Scan for the cell matching the given text and deliver its (x, y) coordinate at center. 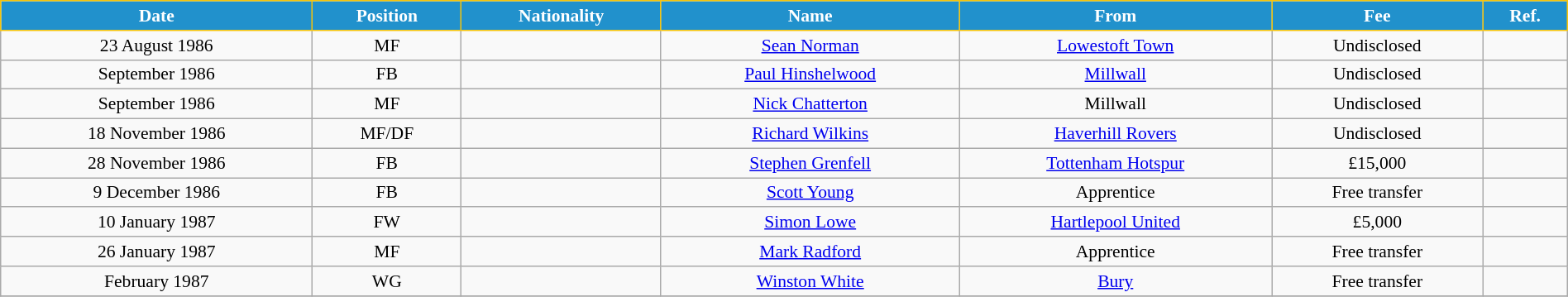
February 1987 (157, 281)
Bury (1116, 281)
18 November 1986 (157, 134)
Mark Radford (810, 251)
Sean Norman (810, 46)
28 November 1986 (157, 163)
Winston White (810, 281)
MF/DF (387, 134)
Nationality (562, 16)
FW (387, 223)
Simon Lowe (810, 223)
Fee (1378, 16)
Tottenham Hotspur (1116, 163)
Scott Young (810, 193)
Name (810, 16)
Paul Hinshelwood (810, 74)
WG (387, 281)
Lowestoft Town (1116, 46)
Stephen Grenfell (810, 163)
Hartlepool United (1116, 223)
Ref. (1525, 16)
10 January 1987 (157, 223)
23 August 1986 (157, 46)
Haverhill Rovers (1116, 134)
From (1116, 16)
Date (157, 16)
Richard Wilkins (810, 134)
£15,000 (1378, 163)
26 January 1987 (157, 251)
Nick Chatterton (810, 104)
9 December 1986 (157, 193)
Position (387, 16)
£5,000 (1378, 223)
